Scan for the cell matching the given text and deliver its (X, Y) coordinate at center. 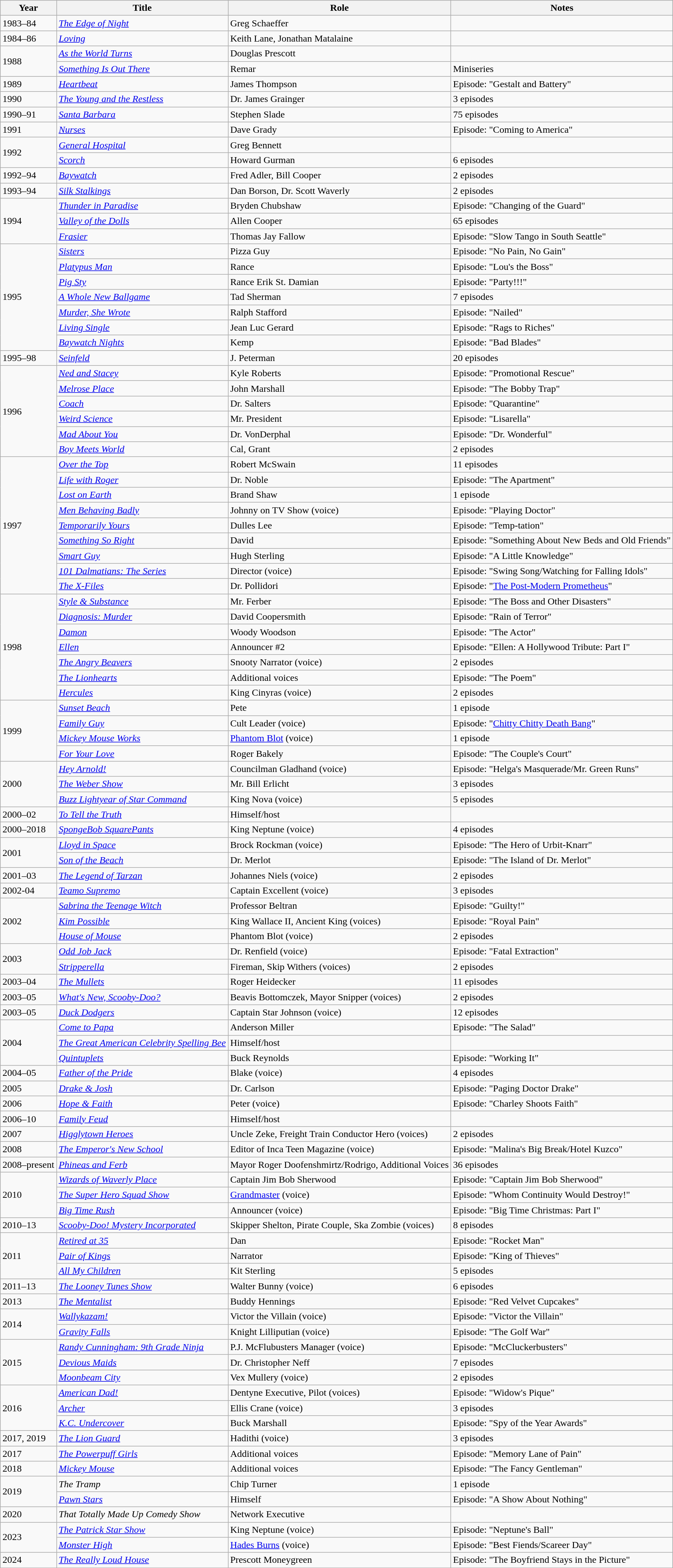
King Cinyras (voice) (339, 693)
Mad About You (142, 434)
Thunder in Paradise (142, 206)
The Mentalist (142, 1301)
Buck Marshall (339, 1423)
Captain Excellent (voice) (339, 890)
The X-Files (142, 586)
The Edge of Night (142, 23)
2002-04 (28, 890)
Living Single (142, 327)
1994 (28, 221)
The Looney Tunes Show (142, 1286)
2018 (28, 1469)
Anderson Miller (339, 1027)
Director (voice) (339, 571)
1993–94 (28, 191)
Platypus Man (142, 267)
The Tramp (142, 1484)
Buzz Lightyear of Star Command (142, 799)
The Legend of Tarzan (142, 875)
Dr. Pollidori (339, 586)
Ned and Stacey (142, 373)
2000 (28, 784)
Episode: "Promotional Rescue" (562, 373)
The Mullets (142, 982)
2003–04 (28, 982)
2008 (28, 1149)
1997 (28, 525)
Damon (142, 632)
Dr. Salters (339, 403)
Pizza Guy (339, 251)
Bryden Chubshaw (339, 206)
Hugh Sterling (339, 556)
Rance Erik St. Damian (339, 282)
General Hospital (142, 145)
Episode: "Memory Lane of Pain" (562, 1454)
P.J. McFlubusters Manager (voice) (339, 1347)
Greg Bennett (339, 145)
2001–03 (28, 875)
Santa Barbara (142, 114)
Stripperella (142, 967)
Episode: "The Poem" (562, 678)
Cult Leader (voice) (339, 723)
Hadithi (voice) (339, 1438)
Hope & Faith (142, 1103)
Sabrina the Teenage Witch (142, 906)
2011–13 (28, 1286)
101 Dalmatians: The Series (142, 571)
Episode: "The Bobby Trap" (562, 388)
Episode: "Ellen: A Hollywood Tribute: Part I" (562, 647)
Episode: "Gestalt and Battery" (562, 84)
Walter Bunny (voice) (339, 1286)
Himself (339, 1499)
The Angry Beavers (142, 662)
Episode: "The Apartment" (562, 480)
Loving (142, 38)
Come to Papa (142, 1027)
Mickey Mouse Works (142, 738)
Randy Cunningham: 9th Grade Ninja (142, 1347)
Wallykazam! (142, 1317)
Drake & Josh (142, 1088)
Pete (339, 708)
Episode: "McCluckerbusters" (562, 1347)
1998 (28, 647)
Episode: "Changing of the Guard" (562, 206)
As the World Turns (142, 54)
Episode: "Victor the Villain" (562, 1317)
1995 (28, 297)
Rance (339, 267)
Douglas Prescott (339, 54)
Mickey Mouse (142, 1469)
Blake (voice) (339, 1073)
Buddy Hennings (339, 1301)
Dr. VonDerphal (339, 434)
Narrator (339, 1256)
2005 (28, 1088)
Tad Sherman (339, 297)
King Nova (voice) (339, 799)
Kyle Roberts (339, 373)
Something Is Out There (142, 69)
Kemp (339, 343)
James Thompson (339, 84)
Episode: "Spy of the Year Awards" (562, 1423)
Episode: "Dr. Wonderful" (562, 434)
Captain Jim Bob Sherwood (339, 1180)
David (339, 541)
Mayor Roger Doofenshmirtz/Rodrigo, Additional Voices (339, 1165)
1983–84 (28, 23)
Wizards of Waverly Place (142, 1180)
Keith Lane, Jonathan Matalaine (339, 38)
2017 (28, 1454)
Episode: "Helga's Masquerade/Mr. Green Runs" (562, 769)
Monster High (142, 1545)
Episode: "A Show About Nothing" (562, 1499)
Dr. James Grainger (339, 99)
Episode: "Malina's Big Break/Hotel Kuzco" (562, 1149)
Episode: "Red Velvet Cupcakes" (562, 1301)
Announcer #2 (339, 647)
Life with Roger (142, 480)
2015 (28, 1362)
Episode: "Paging Doctor Drake" (562, 1088)
Episode: "The Fancy Gentleman" (562, 1469)
Moonbeam City (142, 1377)
Episode: "Captain Jim Bob Sherwood" (562, 1180)
Higglytown Heroes (142, 1134)
2019 (28, 1492)
Episode: "The Couple's Court" (562, 754)
Cal, Grant (339, 449)
Dulles Lee (339, 525)
Murder, She Wrote (142, 312)
Family Guy (142, 723)
Episode: "Neptune's Ball" (562, 1530)
Dan (339, 1241)
Dan Borson, Dr. Scott Waverly (339, 191)
65 episodes (562, 221)
2002 (28, 921)
1990–91 (28, 114)
Episode: "Nailed" (562, 312)
Episode: "Working It" (562, 1058)
Episode: "Quarantine" (562, 403)
Gravity Falls (142, 1332)
Stephen Slade (339, 114)
2006 (28, 1103)
Dave Grady (339, 130)
Kit Sterling (339, 1271)
Frasier (142, 236)
Baywatch Nights (142, 343)
Sunset Beach (142, 708)
Beavis Bottomczek, Mayor Snipper (voices) (339, 997)
2007 (28, 1134)
Chip Turner (339, 1484)
2020 (28, 1514)
Role (339, 8)
Professor Beltran (339, 906)
The Young and the Restless (142, 99)
2014 (28, 1324)
Mr. Ferber (339, 601)
Uncle Zeke, Freight Train Conductor Hero (voices) (339, 1134)
2001 (28, 852)
Roger Heidecker (339, 982)
Remar (339, 69)
Style & Substance (142, 601)
Knight Lilliputian (voice) (339, 1332)
Episode: "Party!!!" (562, 282)
Hey Arnold! (142, 769)
Greg Schaeffer (339, 23)
Episode: "Lou's the Boss" (562, 267)
Weird Science (142, 419)
House of Mouse (142, 936)
Victor the Villain (voice) (339, 1317)
Episode: "The Boyfriend Stays in the Picture" (562, 1560)
King Wallace II, Ancient King (voices) (339, 921)
Scooby-Doo! Mystery Incorporated (142, 1225)
American Dad! (142, 1392)
Brock Rockman (voice) (339, 845)
Coach (142, 403)
Fred Adler, Bill Cooper (339, 175)
8 episodes (562, 1225)
Nurses (142, 130)
Jean Luc Gerard (339, 327)
Teamo Supremo (142, 890)
The Powerpuff Girls (142, 1454)
Grandmaster (voice) (339, 1195)
Men Behaving Badly (142, 510)
The Emperor's New School (142, 1149)
Dr. Christopher Neff (339, 1362)
Silk Stalkings (142, 191)
Year (28, 8)
2000–2018 (28, 830)
Episode: "The Boss and Other Disasters" (562, 601)
2013 (28, 1301)
Episode: "Rags to Riches" (562, 327)
Councilman Gladhand (voice) (339, 769)
2006–10 (28, 1119)
Pig Sty (142, 282)
Father of the Pride (142, 1073)
2008–present (28, 1165)
The Weber Show (142, 784)
2017, 2019 (28, 1438)
Kim Possible (142, 921)
The Really Loud House (142, 1560)
Skipper Shelton, Pirate Couple, Ska Zombie (voices) (339, 1225)
Ellis Crane (voice) (339, 1408)
Odd Job Jack (142, 952)
That Totally Made Up Comedy Show (142, 1514)
Episode: "The Island of Dr. Merlot" (562, 860)
Robert McSwain (339, 465)
Allen Cooper (339, 221)
The Lionhearts (142, 678)
K.C. Undercover (142, 1423)
Dr. Renfield (voice) (339, 952)
Dr. Noble (339, 480)
Episode: "Bad Blades" (562, 343)
2024 (28, 1560)
Family Feud (142, 1119)
Seinfeld (142, 358)
Pawn Stars (142, 1499)
Episode: "Swing Song/Watching for Falling Idols" (562, 571)
Episode: "Guilty!" (562, 906)
To Tell the Truth (142, 814)
Episode: "Lisarella" (562, 419)
Mr. President (339, 419)
Episode: "Charley Shoots Faith" (562, 1103)
Hercules (142, 693)
Archer (142, 1408)
Scorch (142, 160)
Brand Shaw (339, 495)
1996 (28, 411)
Ellen (142, 647)
1988 (28, 61)
1995–98 (28, 358)
Smart Guy (142, 556)
1992–94 (28, 175)
Johnny on TV Show (voice) (339, 510)
Editor of Inca Teen Magazine (voice) (339, 1149)
The Patrick Star Show (142, 1530)
Fireman, Skip Withers (voices) (339, 967)
Episode: "Slow Tango in South Seattle" (562, 236)
Prescott Moneygreen (339, 1560)
Vex Mullery (voice) (339, 1377)
1984–86 (28, 38)
Thomas Jay Fallow (339, 236)
Snooty Narrator (voice) (339, 662)
2003 (28, 959)
Retired at 35 (142, 1241)
Baywatch (142, 175)
Episode: "Chitty Chitty Death Bang" (562, 723)
Quintuplets (142, 1058)
Johannes Niels (voice) (339, 875)
Episode: "Something About New Beds and Old Friends" (562, 541)
Mr. Bill Erlicht (339, 784)
Episode: "Big Time Christmas: Part I" (562, 1210)
The Great American Celebrity Spelling Bee (142, 1043)
Peter (voice) (339, 1103)
Valley of the Dolls (142, 221)
All My Children (142, 1271)
75 episodes (562, 114)
20 episodes (562, 358)
Miniseries (562, 69)
Episode: "Rain of Terror" (562, 616)
The Super Hero Squad Show (142, 1195)
What's New, Scooby-Doo? (142, 997)
Heartbeat (142, 84)
The Lion Guard (142, 1438)
Episode: "A Little Knowledge" (562, 556)
Title (142, 8)
SpongeBob SquarePants (142, 830)
Howard Gurman (339, 160)
Network Executive (339, 1514)
Lloyd in Space (142, 845)
Notes (562, 8)
Episode: "The Actor" (562, 632)
Diagnosis: Murder (142, 616)
Episode: "The Golf War" (562, 1332)
Episode: "Royal Pain" (562, 921)
Dentyne Executive, Pilot (voices) (339, 1392)
1992 (28, 152)
Dr. Merlot (339, 860)
2004–05 (28, 1073)
Dr. Carlson (339, 1088)
Episode: "The Salad" (562, 1027)
Hades Burns (voice) (339, 1545)
Something So Right (142, 541)
Over the Top (142, 465)
12 episodes (562, 1012)
Episode: "Fatal Extraction" (562, 952)
Episode: "Best Fiends/Scareer Day" (562, 1545)
Temporarily Yours (142, 525)
1991 (28, 130)
Episode: "King of Thieves" (562, 1256)
Phineas and Ferb (142, 1165)
1999 (28, 731)
Episode: "Playing Doctor" (562, 510)
Buck Reynolds (339, 1058)
For Your Love (142, 754)
2011 (28, 1256)
2016 (28, 1408)
John Marshall (339, 388)
Episode: "The Hero of Urbit-Knarr" (562, 845)
Sisters (142, 251)
1989 (28, 84)
Devious Maids (142, 1362)
A Whole New Ballgame (142, 297)
2004 (28, 1043)
J. Peterman (339, 358)
Episode: "Temp-tation" (562, 525)
Pair of Kings (142, 1256)
Episode: "Coming to America" (562, 130)
Episode: "Rocket Man" (562, 1241)
Boy Meets World (142, 449)
Episode: "Whom Continuity Would Destroy!" (562, 1195)
Melrose Place (142, 388)
Episode: "The Post-Modern Prometheus" (562, 586)
Son of the Beach (142, 860)
Ralph Stafford (339, 312)
36 episodes (562, 1165)
David Coopersmith (339, 616)
Episode: "No Pain, No Gain" (562, 251)
2023 (28, 1537)
2010–13 (28, 1225)
Announcer (voice) (339, 1210)
2000–02 (28, 814)
2010 (28, 1195)
Captain Star Johnson (voice) (339, 1012)
Roger Bakely (339, 754)
Woody Woodson (339, 632)
Episode: "Widow's Pique" (562, 1392)
1990 (28, 99)
Duck Dodgers (142, 1012)
Lost on Earth (142, 495)
Big Time Rush (142, 1210)
